Scan for the cell matching the given text and deliver its (X, Y) coordinate at center. 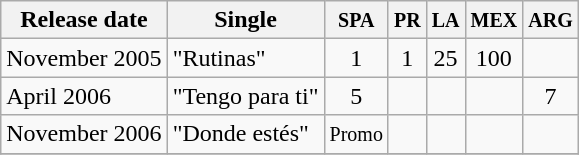
SPA (356, 20)
25 (446, 58)
100 (494, 58)
LA (446, 20)
November 2006 (84, 134)
April 2006 (84, 96)
"Rutinas" (246, 58)
5 (356, 96)
November 2005 (84, 58)
MEX (494, 20)
ARG (551, 20)
Promo (356, 134)
Release date (84, 20)
"Donde estés" (246, 134)
"Tengo para ti" (246, 96)
7 (551, 96)
PR (407, 20)
Single (246, 20)
